Return (X, Y) of the center of cell containing provided text 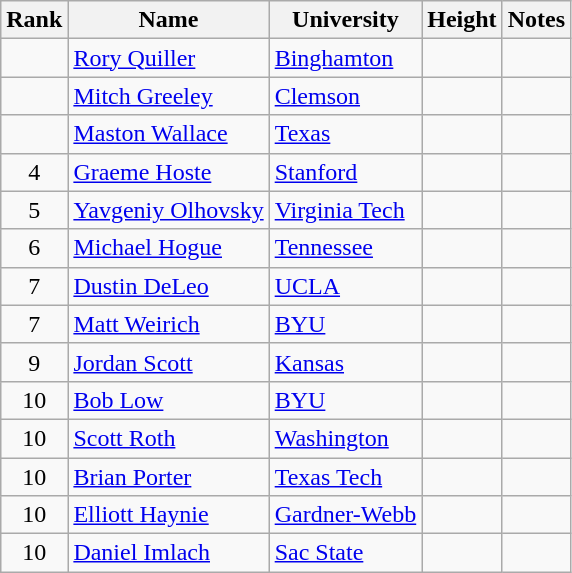
Kansas (346, 362)
Bob Low (168, 400)
4 (34, 172)
Graeme Hoste (168, 172)
Matt Weirich (168, 324)
Notes (536, 20)
Michael Hogue (168, 248)
Texas Tech (346, 477)
Brian Porter (168, 477)
Clemson (346, 96)
5 (34, 210)
Elliott Haynie (168, 515)
Tennessee (346, 248)
Virginia Tech (346, 210)
Yavgeniy Olhovsky (168, 210)
Mitch Greeley (168, 96)
University (346, 20)
Scott Roth (168, 438)
Height (462, 20)
Jordan Scott (168, 362)
Texas (346, 134)
Gardner-Webb (346, 515)
Washington (346, 438)
Rory Quiller (168, 58)
Stanford (346, 172)
9 (34, 362)
Dustin DeLeo (168, 286)
Rank (34, 20)
Name (168, 20)
Daniel Imlach (168, 553)
Binghamton (346, 58)
UCLA (346, 286)
6 (34, 248)
Maston Wallace (168, 134)
Sac State (346, 553)
